Scan for the cell matching the given text and deliver its (x, y) coordinate at center. 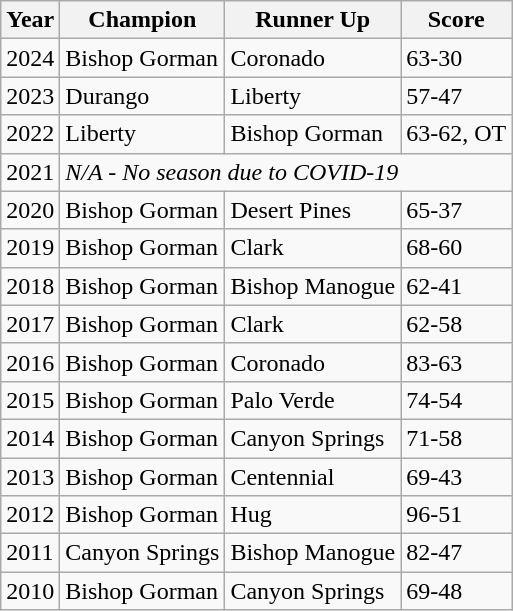
Year (30, 20)
63-62, OT (456, 134)
71-58 (456, 438)
62-58 (456, 324)
N/A - No season due to COVID-19 (286, 172)
96-51 (456, 515)
2014 (30, 438)
74-54 (456, 400)
2013 (30, 477)
Centennial (313, 477)
2010 (30, 591)
62-41 (456, 286)
2016 (30, 362)
2023 (30, 96)
Runner Up (313, 20)
69-48 (456, 591)
Score (456, 20)
2015 (30, 400)
Hug (313, 515)
2011 (30, 553)
2024 (30, 58)
2019 (30, 248)
Desert Pines (313, 210)
2022 (30, 134)
2021 (30, 172)
Durango (142, 96)
57-47 (456, 96)
63-30 (456, 58)
68-60 (456, 248)
2018 (30, 286)
83-63 (456, 362)
82-47 (456, 553)
Palo Verde (313, 400)
2020 (30, 210)
69-43 (456, 477)
2017 (30, 324)
Champion (142, 20)
65-37 (456, 210)
2012 (30, 515)
